Output the (X, Y) coordinate of the center of the cell containing the given text.  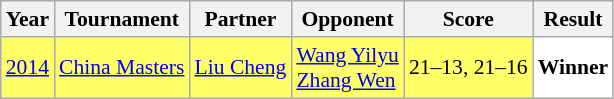
Wang Yilyu Zhang Wen (348, 68)
Opponent (348, 19)
Tournament (122, 19)
Winner (574, 68)
Year (28, 19)
2014 (28, 68)
Score (468, 19)
Partner (240, 19)
China Masters (122, 68)
21–13, 21–16 (468, 68)
Result (574, 19)
Liu Cheng (240, 68)
